Return [X, Y] of the center of cell containing provided text 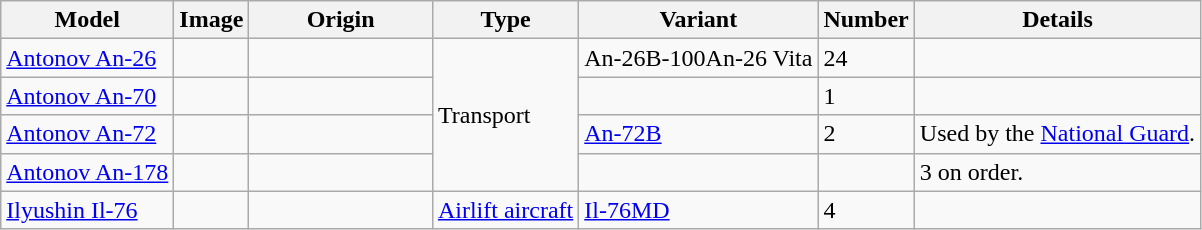
Antonov An-178 [88, 172]
Type [505, 20]
Ilyushin Il-76 [88, 210]
24 [866, 58]
An-72B [698, 134]
Transport [505, 115]
Antonov An-70 [88, 96]
3 on order. [1057, 172]
1 [866, 96]
An-26B-100An-26 Vita [698, 58]
Model [88, 20]
2 [866, 134]
Airlift aircraft [505, 210]
4 [866, 210]
Details [1057, 20]
Origin [341, 20]
Variant [698, 20]
Number [866, 20]
Antonov An-72 [88, 134]
Used by the National Guard. [1057, 134]
Image [212, 20]
Antonov An-26 [88, 58]
Il-76MD [698, 210]
